Locate the cell with the specified text and output its (X, Y) center coordinate. 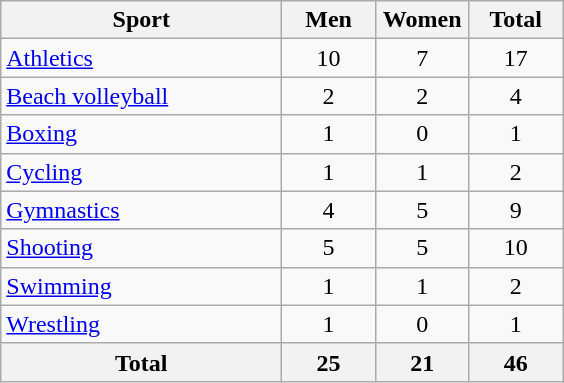
Gymnastics (142, 210)
7 (422, 58)
21 (422, 362)
Swimming (142, 286)
Men (329, 20)
Sport (142, 20)
46 (516, 362)
Women (422, 20)
Wrestling (142, 324)
Athletics (142, 58)
Shooting (142, 248)
Boxing (142, 134)
Beach volleyball (142, 96)
25 (329, 362)
17 (516, 58)
Cycling (142, 172)
9 (516, 210)
